Find where the given text appears and provide that cell's center as (X, Y) coordinate. 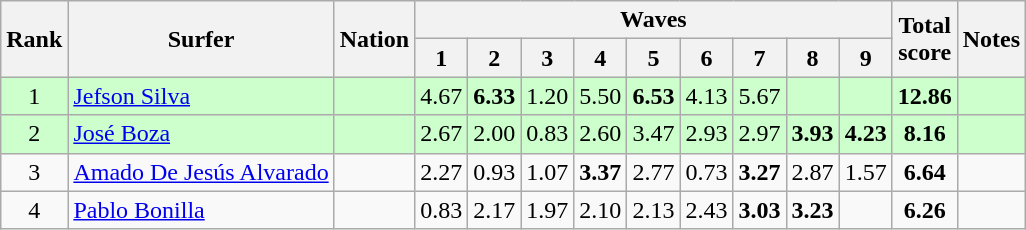
Nation (374, 39)
5.67 (760, 96)
3.37 (600, 172)
3.93 (812, 134)
6.33 (494, 96)
4.23 (866, 134)
1.57 (866, 172)
1.97 (548, 210)
8.16 (924, 134)
6 (706, 58)
2.00 (494, 134)
3.47 (654, 134)
2.87 (812, 172)
2.43 (706, 210)
3.03 (760, 210)
7 (760, 58)
5.50 (600, 96)
2.13 (654, 210)
Pablo Bonilla (201, 210)
0.73 (706, 172)
1.20 (548, 96)
Notes (991, 39)
Rank (34, 39)
6.53 (654, 96)
Jefson Silva (201, 96)
4.67 (442, 96)
12.86 (924, 96)
2.27 (442, 172)
José Boza (201, 134)
2.77 (654, 172)
8 (812, 58)
0.93 (494, 172)
Waves (654, 20)
3.27 (760, 172)
6.64 (924, 172)
3.23 (812, 210)
1.07 (548, 172)
2.67 (442, 134)
2.60 (600, 134)
2.17 (494, 210)
Totalscore (924, 39)
5 (654, 58)
9 (866, 58)
Amado De Jesús Alvarado (201, 172)
2.97 (760, 134)
Surfer (201, 39)
6.26 (924, 210)
4.13 (706, 96)
2.93 (706, 134)
2.10 (600, 210)
